Detect which cell encompasses the target text, then output its [x, y] center coordinate. 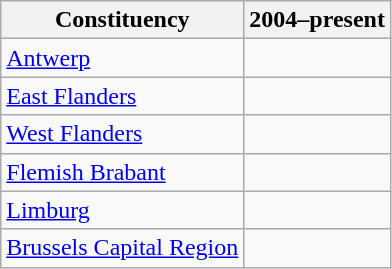
Constituency [122, 20]
West Flanders [122, 134]
2004–present [318, 20]
Brussels Capital Region [122, 248]
Antwerp [122, 58]
Flemish Brabant [122, 172]
Limburg [122, 210]
East Flanders [122, 96]
